Determine the [X, Y] coordinate at the center of the cell enclosing the given text.  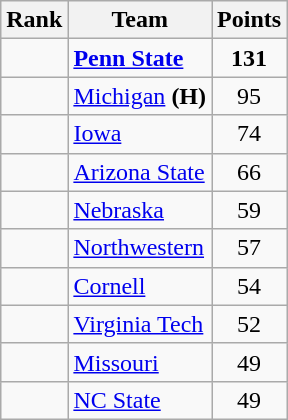
NC State [140, 400]
74 [250, 134]
54 [250, 286]
66 [250, 172]
Team [140, 20]
Northwestern [140, 248]
Cornell [140, 286]
Rank [34, 20]
Nebraska [140, 210]
Arizona State [140, 172]
52 [250, 324]
Iowa [140, 134]
131 [250, 58]
Penn State [140, 58]
Missouri [140, 362]
Points [250, 20]
Michigan (H) [140, 96]
57 [250, 248]
95 [250, 96]
59 [250, 210]
Virginia Tech [140, 324]
